Extract the [x, y] coordinate from the center of the cell holding the provided text.  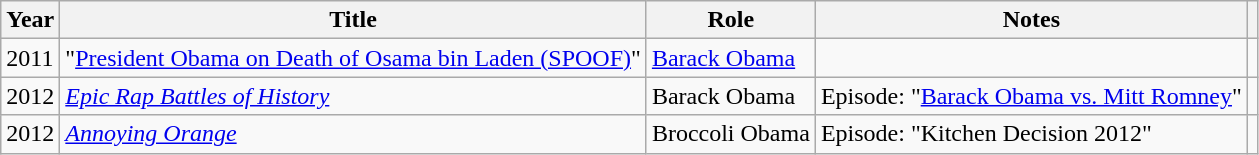
Title [354, 20]
Year [30, 20]
Role [730, 20]
Epic Rap Battles of History [354, 96]
2011 [30, 58]
Episode: "Barack Obama vs. Mitt Romney" [1031, 96]
Broccoli Obama [730, 134]
Episode: "Kitchen Decision 2012" [1031, 134]
Notes [1031, 20]
Annoying Orange [354, 134]
"President Obama on Death of Osama bin Laden (SPOOF)" [354, 58]
